Find where the given text appears and provide that cell's center as [X, Y] coordinate. 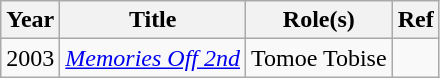
Role(s) [320, 20]
Tomoe Tobise [320, 58]
Ref [416, 20]
Title [153, 20]
Year [30, 20]
Memories Off 2nd [153, 58]
2003 [30, 58]
